Scan for the cell matching the given text and deliver its (X, Y) coordinate at center. 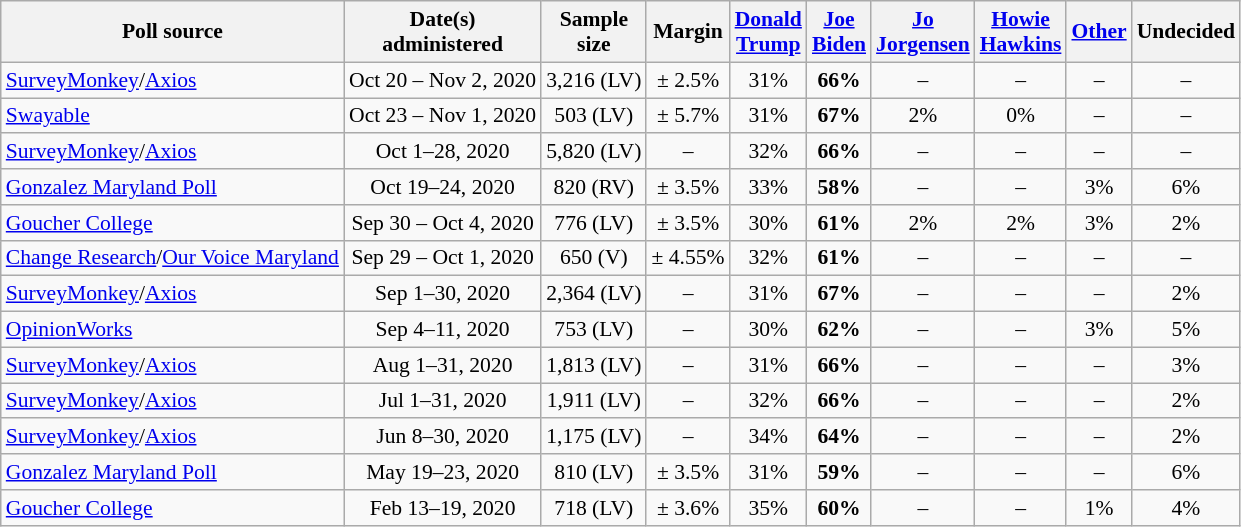
60% (839, 508)
64% (839, 437)
34% (768, 437)
718 (LV) (594, 508)
Oct 20 – Nov 2, 2020 (442, 80)
Oct 23 – Nov 1, 2020 (442, 116)
59% (839, 472)
503 (LV) (594, 116)
Date(s)administered (442, 32)
2,364 (LV) (594, 294)
± 3.6% (688, 508)
± 2.5% (688, 80)
Feb 13–19, 2020 (442, 508)
Margin (688, 32)
May 19–23, 2020 (442, 472)
Samplesize (594, 32)
753 (LV) (594, 330)
Change Research/Our Voice Maryland (172, 258)
± 4.55% (688, 258)
Poll source (172, 32)
5% (1186, 330)
Other (1098, 32)
Sep 30 – Oct 4, 2020 (442, 223)
0% (1021, 116)
33% (768, 187)
JoeBiden (839, 32)
4% (1186, 508)
1% (1098, 508)
Oct 19–24, 2020 (442, 187)
Sep 1–30, 2020 (442, 294)
62% (839, 330)
Oct 1–28, 2020 (442, 152)
3,216 (LV) (594, 80)
Sep 29 – Oct 1, 2020 (442, 258)
1,813 (LV) (594, 365)
820 (RV) (594, 187)
776 (LV) (594, 223)
± 5.7% (688, 116)
1,175 (LV) (594, 437)
DonaldTrump (768, 32)
Jun 8–30, 2020 (442, 437)
58% (839, 187)
HowieHawkins (1021, 32)
5,820 (LV) (594, 152)
Aug 1–31, 2020 (442, 365)
OpinionWorks (172, 330)
1,911 (LV) (594, 401)
Jul 1–31, 2020 (442, 401)
810 (LV) (594, 472)
35% (768, 508)
Sep 4–11, 2020 (442, 330)
650 (V) (594, 258)
Undecided (1186, 32)
Swayable (172, 116)
JoJorgensen (923, 32)
